Extract the [x, y] coordinate from the center of the cell holding the provided text.  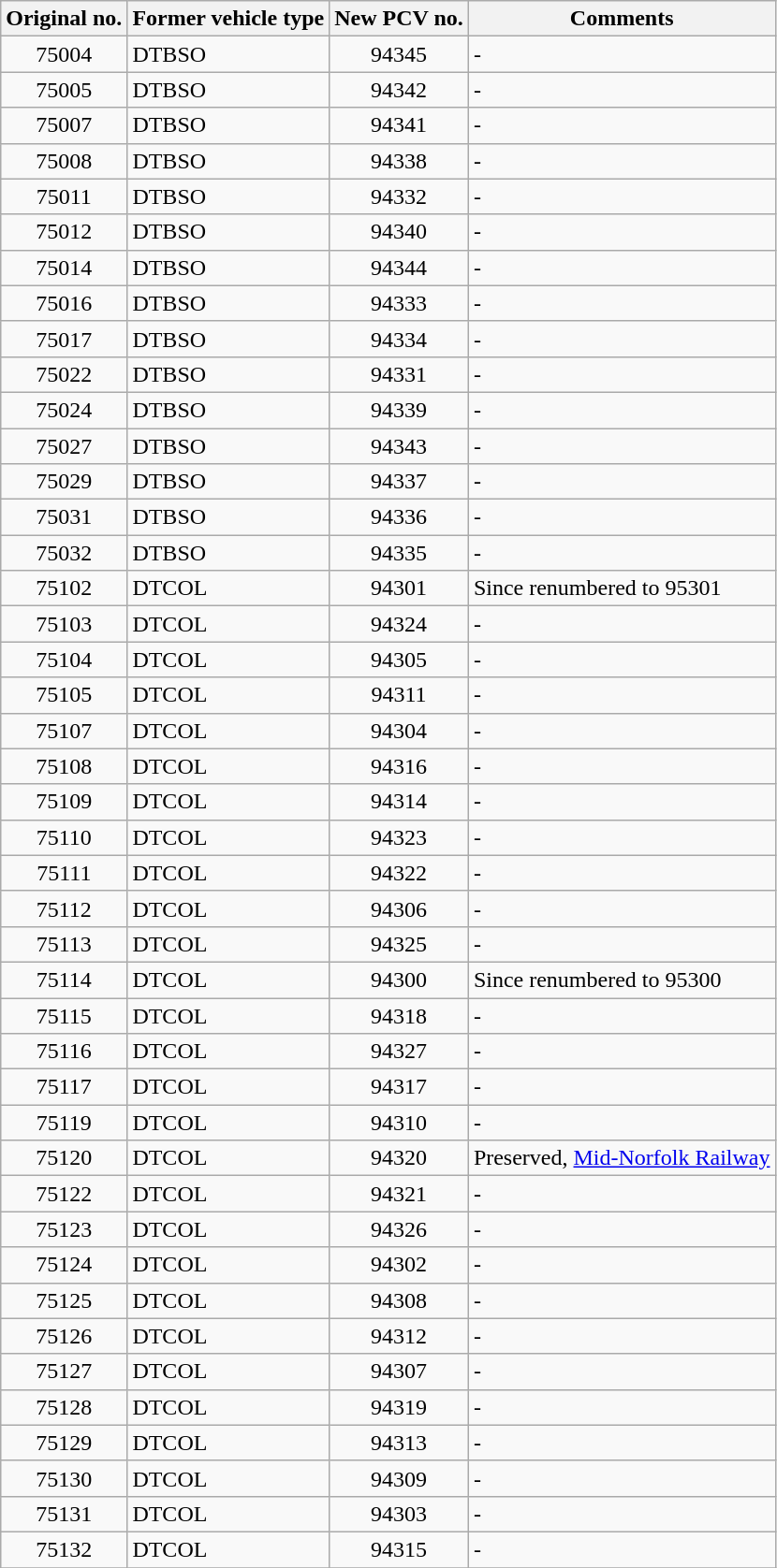
75115 [64, 1015]
75128 [64, 1407]
94331 [399, 374]
94324 [399, 624]
75113 [64, 944]
Former vehicle type [228, 19]
75008 [64, 161]
New PCV no. [399, 19]
75120 [64, 1158]
75004 [64, 54]
94340 [399, 232]
75117 [64, 1087]
75109 [64, 802]
75027 [64, 446]
94314 [399, 802]
94302 [399, 1265]
94336 [399, 517]
94327 [399, 1052]
94326 [399, 1229]
94344 [399, 268]
75131 [64, 1514]
Original no. [64, 19]
94309 [399, 1478]
94301 [399, 588]
75007 [64, 125]
94304 [399, 731]
75102 [64, 588]
75112 [64, 908]
Preserved, Mid-Norfolk Railway [622, 1158]
94325 [399, 944]
75122 [64, 1194]
75130 [64, 1478]
94316 [399, 766]
75125 [64, 1300]
94334 [399, 339]
94323 [399, 837]
94345 [399, 54]
75127 [64, 1372]
75110 [64, 837]
75124 [64, 1265]
Comments [622, 19]
94338 [399, 161]
75114 [64, 980]
94300 [399, 980]
75022 [64, 374]
75005 [64, 90]
94332 [399, 196]
94310 [399, 1123]
75024 [64, 410]
75126 [64, 1336]
94343 [399, 446]
75119 [64, 1123]
75107 [64, 731]
94315 [399, 1549]
75105 [64, 695]
94339 [399, 410]
Since renumbered to 95300 [622, 980]
94337 [399, 482]
75111 [64, 873]
75029 [64, 482]
94312 [399, 1336]
75116 [64, 1052]
94317 [399, 1087]
94306 [399, 908]
94313 [399, 1443]
75104 [64, 660]
75032 [64, 553]
94305 [399, 660]
75011 [64, 196]
75012 [64, 232]
94333 [399, 303]
75103 [64, 624]
94341 [399, 125]
94320 [399, 1158]
94335 [399, 553]
94307 [399, 1372]
Since renumbered to 95301 [622, 588]
75014 [64, 268]
94303 [399, 1514]
75132 [64, 1549]
94322 [399, 873]
94318 [399, 1015]
94319 [399, 1407]
75123 [64, 1229]
75017 [64, 339]
94308 [399, 1300]
75108 [64, 766]
75129 [64, 1443]
94342 [399, 90]
94321 [399, 1194]
75016 [64, 303]
75031 [64, 517]
94311 [399, 695]
